Return the (X, Y) coordinate for the center point of the cell that contains the specified text.  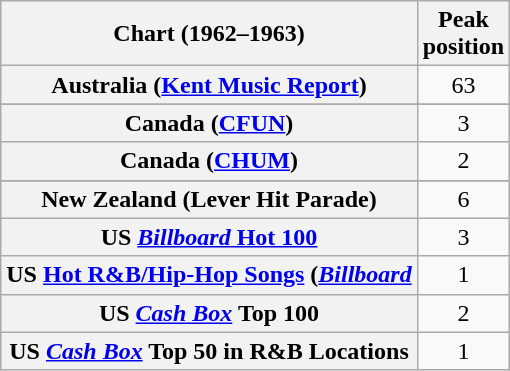
Peakposition (463, 34)
New Zealand (Lever Hit Parade) (209, 199)
Canada (CHUM) (209, 161)
US Billboard Hot 100 (209, 237)
US Cash Box Top 100 (209, 313)
Australia (Kent Music Report) (209, 85)
US Hot R&B/Hip-Hop Songs (Billboard (209, 275)
US Cash Box Top 50 in R&B Locations (209, 351)
Chart (1962–1963) (209, 34)
63 (463, 85)
6 (463, 199)
Canada (CFUN) (209, 123)
